Detect which cell encompasses the target text, then output its [x, y] center coordinate. 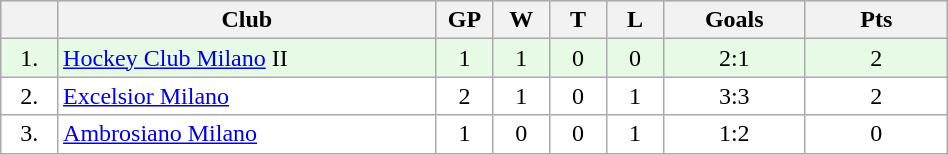
Pts [876, 20]
Excelsior Milano [248, 96]
1. [30, 58]
2. [30, 96]
W [522, 20]
1:2 [734, 134]
Ambrosiano Milano [248, 134]
3:3 [734, 96]
T [578, 20]
Club [248, 20]
Hockey Club Milano II [248, 58]
2:1 [734, 58]
GP [464, 20]
Goals [734, 20]
L [634, 20]
3. [30, 134]
